For the text-containing cell, return its midpoint in [x, y] coordinate format. 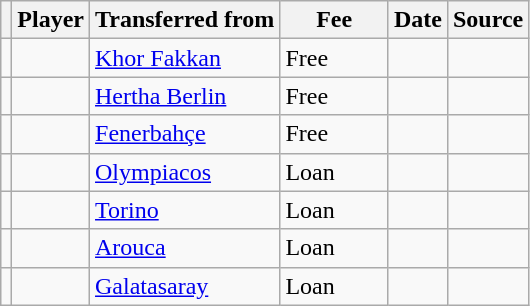
Fee [334, 20]
Arouca [185, 248]
Torino [185, 210]
Khor Fakkan [185, 58]
Date [418, 20]
Source [488, 20]
Hertha Berlin [185, 96]
Olympiacos [185, 172]
Fenerbahçe [185, 134]
Transferred from [185, 20]
Galatasaray [185, 286]
Player [51, 20]
